Scan for the cell matching the given text and deliver its [X, Y] coordinate at center. 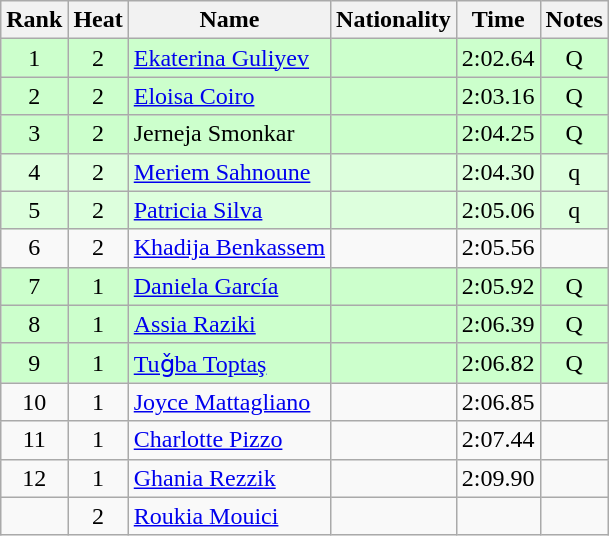
2:04.25 [498, 134]
Tuǧba Toptaş [229, 363]
5 [34, 210]
Heat [98, 20]
Jerneja Smonkar [229, 134]
Notes [574, 20]
2:05.92 [498, 286]
2:06.39 [498, 324]
2:03.16 [498, 96]
2:06.82 [498, 363]
2:07.44 [498, 440]
Assia Raziki [229, 324]
2:05.56 [498, 248]
Eloisa Coiro [229, 96]
Ghania Rezzik [229, 478]
11 [34, 440]
Time [498, 20]
Nationality [394, 20]
3 [34, 134]
2:04.30 [498, 172]
2:05.06 [498, 210]
7 [34, 286]
Khadija Benkassem [229, 248]
6 [34, 248]
10 [34, 402]
Roukia Mouici [229, 516]
8 [34, 324]
2:06.85 [498, 402]
12 [34, 478]
9 [34, 363]
Patricia Silva [229, 210]
2:02.64 [498, 58]
Name [229, 20]
Ekaterina Guliyev [229, 58]
4 [34, 172]
Meriem Sahnoune [229, 172]
Charlotte Pizzo [229, 440]
Rank [34, 20]
2:09.90 [498, 478]
Joyce Mattagliano [229, 402]
Daniela García [229, 286]
